For the text-containing cell, return its midpoint in [x, y] coordinate format. 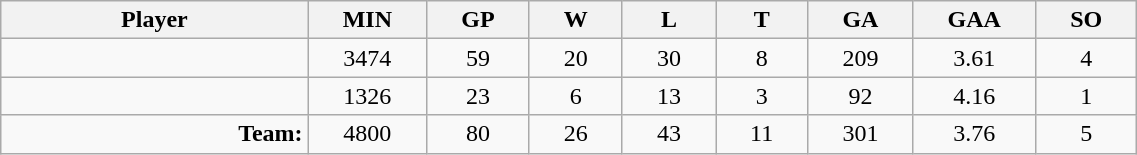
1 [1086, 96]
8 [762, 58]
11 [762, 134]
23 [478, 96]
4.16 [974, 96]
3 [762, 96]
Team: [154, 134]
6 [576, 96]
4800 [368, 134]
301 [860, 134]
30 [668, 58]
1326 [368, 96]
209 [860, 58]
GP [478, 20]
43 [668, 134]
GAA [974, 20]
4 [1086, 58]
92 [860, 96]
5 [1086, 134]
L [668, 20]
26 [576, 134]
Player [154, 20]
SO [1086, 20]
GA [860, 20]
3474 [368, 58]
13 [668, 96]
3.61 [974, 58]
T [762, 20]
59 [478, 58]
3.76 [974, 134]
20 [576, 58]
W [576, 20]
80 [478, 134]
MIN [368, 20]
